Return [x, y] of the center of cell containing provided text 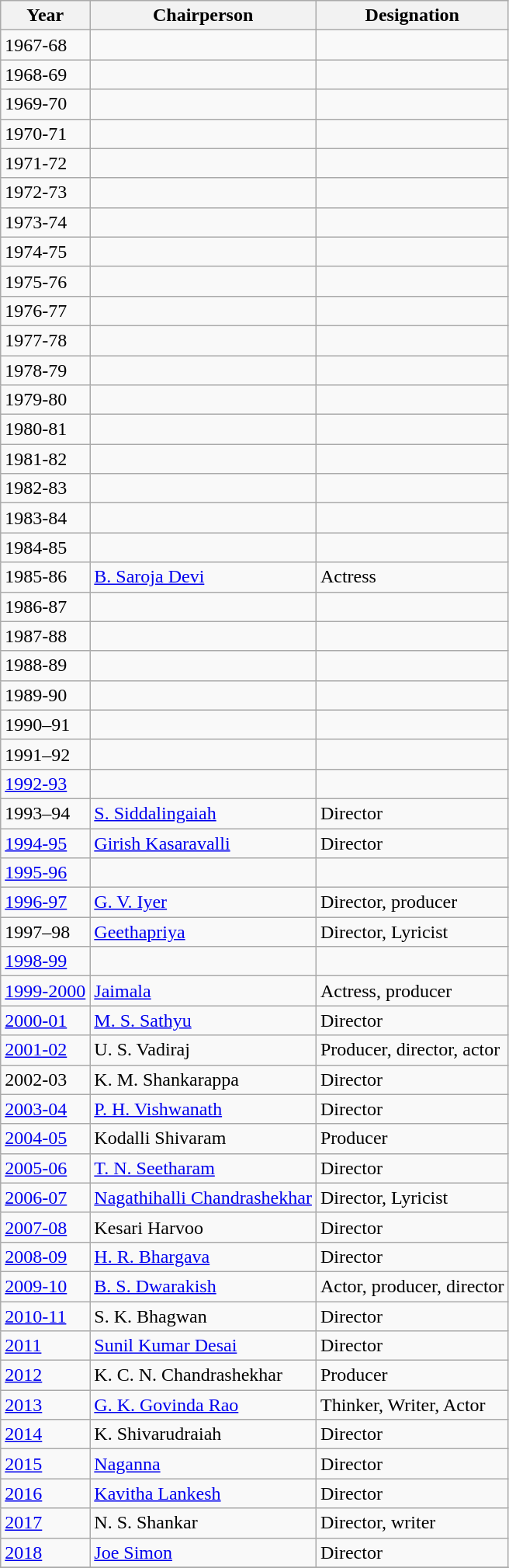
1996-97 [45, 902]
1998-99 [45, 961]
1976-77 [45, 311]
2002-03 [45, 1080]
1995-96 [45, 873]
1987-88 [45, 636]
1972-73 [45, 193]
1985-86 [45, 577]
1971-72 [45, 163]
H. R. Bhargava [203, 1257]
1967-68 [45, 45]
K. Shivarudraiah [203, 1434]
2007-08 [45, 1227]
K. C. N. Chandrashekhar [203, 1375]
K. M. Shankarappa [203, 1080]
Naganna [203, 1464]
S. Siddalingaiah [203, 813]
Actress, producer [412, 991]
Sunil Kumar Desai [203, 1346]
1973-74 [45, 222]
Kodalli Shivaram [203, 1139]
Kesari Harvoo [203, 1227]
M. S. Sathyu [203, 1020]
Producer, director, actor [412, 1050]
2011 [45, 1346]
1982-83 [45, 488]
B. Saroja Devi [203, 577]
Actor, producer, director [412, 1286]
1977-78 [45, 340]
2009-10 [45, 1286]
2010-11 [45, 1316]
G. K. Govinda Rao [203, 1405]
1997–98 [45, 932]
2013 [45, 1405]
N. S. Shankar [203, 1523]
2018 [45, 1552]
1984-85 [45, 548]
1994-95 [45, 843]
2014 [45, 1434]
Designation [412, 16]
2004-05 [45, 1139]
1993–94 [45, 813]
Joe Simon [203, 1552]
1991–92 [45, 754]
Director, producer [412, 902]
2017 [45, 1523]
2006-07 [45, 1198]
Chairperson [203, 16]
G. V. Iyer [203, 902]
U. S. Vadiraj [203, 1050]
Actress [412, 577]
2008-09 [45, 1257]
1979-80 [45, 400]
1969-70 [45, 104]
1992-93 [45, 784]
2000-01 [45, 1020]
Thinker, Writer, Actor [412, 1405]
Nagathihalli Chandrashekhar [203, 1198]
2016 [45, 1493]
Director, writer [412, 1523]
Girish Kasaravalli [203, 843]
Geethapriya [203, 932]
1975-76 [45, 281]
B. S. Dwarakish [203, 1286]
1989-90 [45, 695]
2012 [45, 1375]
1968-69 [45, 75]
T. N. Seetharam [203, 1168]
Jaimala [203, 991]
2003-04 [45, 1109]
1970-71 [45, 134]
1983-84 [45, 518]
2005-06 [45, 1168]
1986-87 [45, 607]
Year [45, 16]
P. H. Vishwanath [203, 1109]
Kavitha Lankesh [203, 1493]
2001-02 [45, 1050]
1980-81 [45, 429]
1974-75 [45, 252]
1978-79 [45, 370]
1988-89 [45, 666]
S. K. Bhagwan [203, 1316]
1990–91 [45, 725]
1981-82 [45, 459]
1999-2000 [45, 991]
2015 [45, 1464]
